Scan for the cell matching the given text and deliver its [X, Y] coordinate at center. 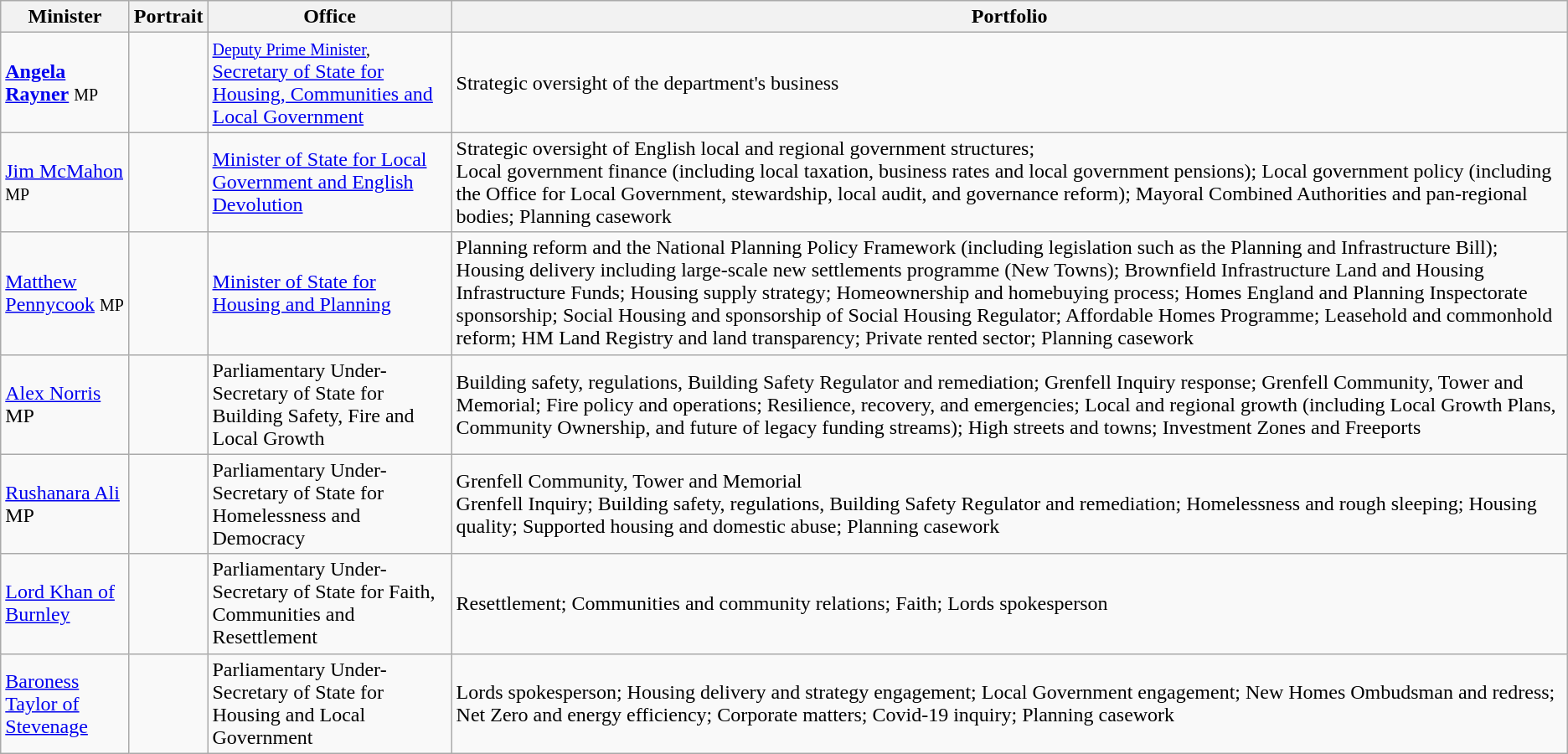
Deputy Prime Minister, Secretary of State for Housing, Communities and Local Government [330, 82]
Parliamentary Under-Secretary of State for Faith, Communities and Resettlement [330, 603]
Minister of State for Local Government and English Devolution [330, 183]
Parliamentary Under-Secretary of State for Housing and Local Government [330, 704]
Matthew Pennycook MP [65, 293]
Rushanara Ali MP [65, 504]
Parliamentary Under-Secretary of State for Building Safety, Fire and Local Growth [330, 404]
Office [330, 17]
Jim McMahon MP [65, 183]
Alex Norris MP [65, 404]
Minister [65, 17]
Angela Rayner MP [65, 82]
Parliamentary Under-Secretary of State for Homelessness and Democracy [330, 504]
Strategic oversight of the department's business [1009, 82]
Portfolio [1009, 17]
Baroness Taylor of Stevenage [65, 704]
Portrait [168, 17]
Minister of State for Housing and Planning [330, 293]
Resettlement; Communities and community relations; Faith; Lords spokesperson [1009, 603]
Lord Khan of Burnley [65, 603]
